Find where the given text appears and provide that cell's center as [x, y] coordinate. 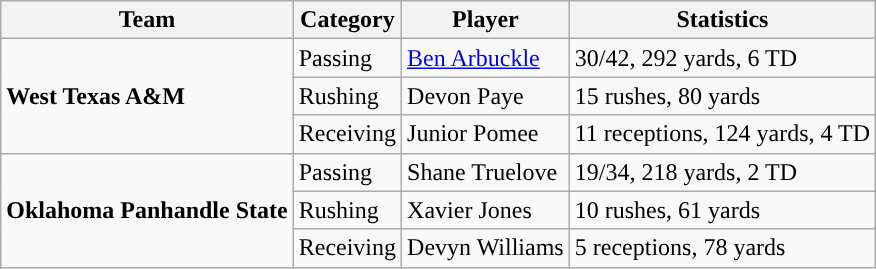
15 rushes, 80 yards [722, 96]
30/42, 292 yards, 6 TD [722, 58]
West Texas A&M [147, 96]
Devon Paye [486, 96]
Team [147, 20]
Player [486, 20]
Statistics [722, 20]
Devyn Williams [486, 248]
Junior Pomee [486, 134]
19/34, 218 yards, 2 TD [722, 172]
Xavier Jones [486, 210]
Shane Truelove [486, 172]
Category [347, 20]
Ben Arbuckle [486, 58]
Oklahoma Panhandle State [147, 210]
5 receptions, 78 yards [722, 248]
11 receptions, 124 yards, 4 TD [722, 134]
10 rushes, 61 yards [722, 210]
